Output the (x, y) coordinate of the center of the cell containing the given text.  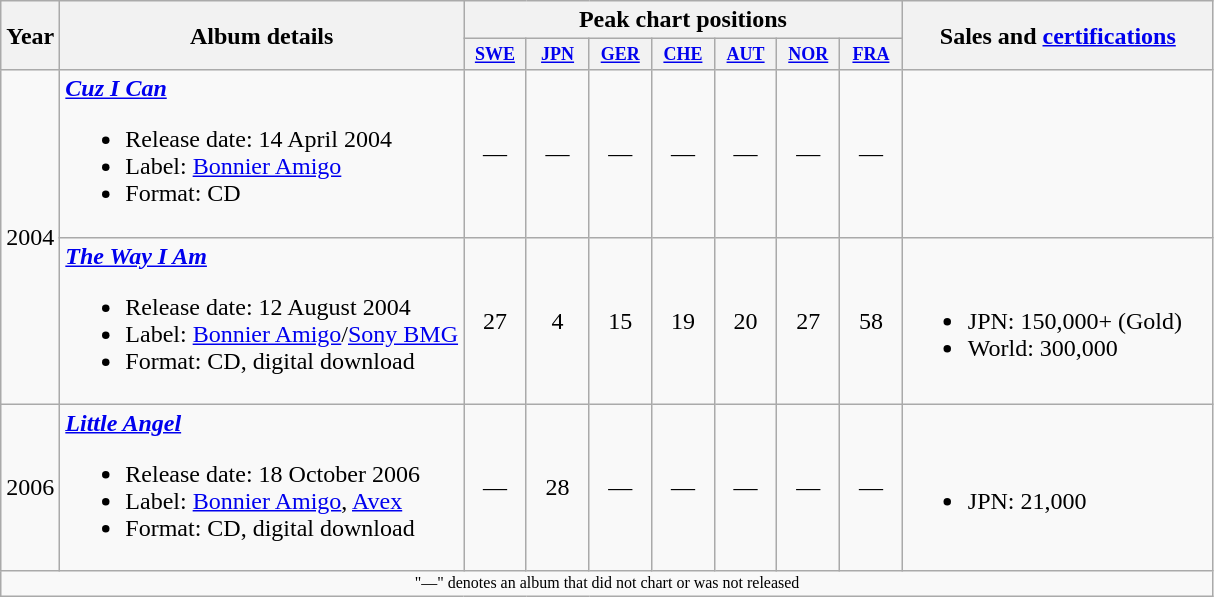
FRA (872, 54)
JPN: 150,000+ (Gold)World: 300,000 (1058, 320)
58 (872, 320)
Peak chart positions (684, 20)
CHE (684, 54)
AUT (746, 54)
Year (30, 36)
2006 (30, 488)
2004 (30, 237)
Sales and certifications (1058, 36)
Cuz I CanRelease date: 14 April 2004Label: Bonnier AmigoFormat: CD (262, 154)
JPN: 21,000 (1058, 488)
The Way I AmRelease date: 12 August 2004Label: Bonnier Amigo/Sony BMGFormat: CD, digital download (262, 320)
JPN (558, 54)
NOR (808, 54)
"—" denotes an album that did not chart or was not released (608, 583)
28 (558, 488)
19 (684, 320)
4 (558, 320)
15 (620, 320)
Album details (262, 36)
20 (746, 320)
Little AngelRelease date: 18 October 2006Label: Bonnier Amigo, AvexFormat: CD, digital download (262, 488)
GER (620, 54)
SWE (496, 54)
